Identify which cell holds the provided text, then report its (X, Y) central coordinate. 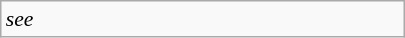
see (203, 19)
